Extract the (x, y) coordinate from the center of the cell holding the provided text.  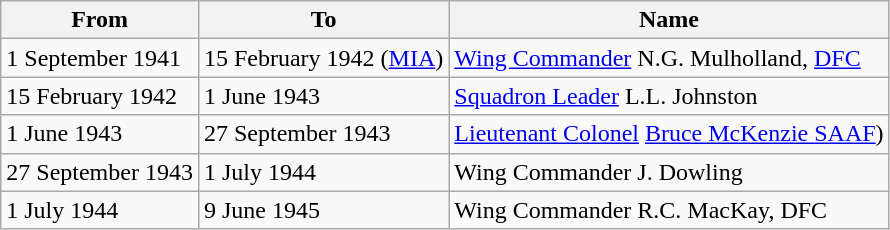
Wing Commander J. Dowling (669, 172)
Lieutenant Colonel Bruce McKenzie SAAF) (669, 134)
Wing Commander R.C. MacKay, DFC (669, 210)
9 June 1945 (323, 210)
Squadron Leader L.L. Johnston (669, 96)
1 September 1941 (100, 58)
15 February 1942 (100, 96)
From (100, 20)
To (323, 20)
Name (669, 20)
15 February 1942 (MIA) (323, 58)
Wing Commander N.G. Mulholland, DFC (669, 58)
